Return the (X, Y) coordinate for the center point of the cell that contains the specified text.  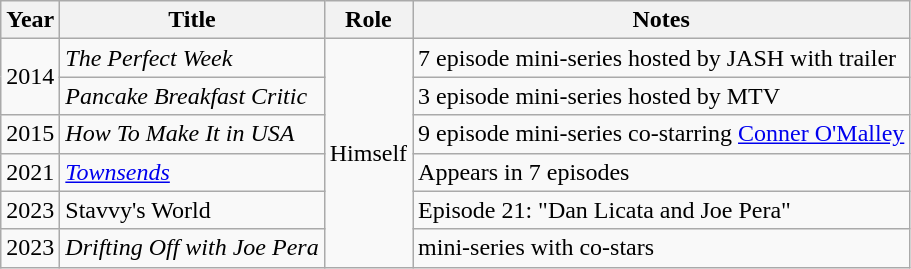
Notes (662, 20)
2014 (30, 77)
Townsends (192, 172)
9 episode mini-series co-starring Conner O'Malley (662, 134)
Title (192, 20)
Himself (368, 153)
The Perfect Week (192, 58)
How To Make It in USA (192, 134)
3 episode mini-series hosted by MTV (662, 96)
Episode 21: "Dan Licata and Joe Pera" (662, 210)
mini-series with co-stars (662, 248)
2015 (30, 134)
Stavvy's World (192, 210)
Year (30, 20)
2021 (30, 172)
Pancake Breakfast Critic (192, 96)
Appears in 7 episodes (662, 172)
7 episode mini-series hosted by JASH with trailer (662, 58)
Role (368, 20)
Drifting Off with Joe Pera (192, 248)
